Scan for the cell matching the given text and deliver its (x, y) coordinate at center. 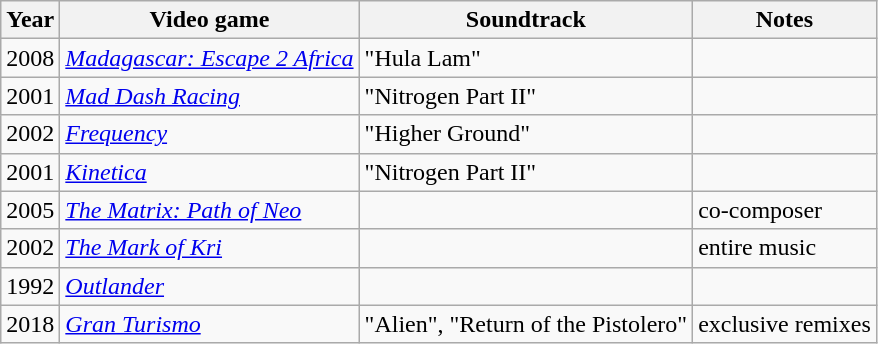
"Hula Lam" (526, 58)
Year (30, 20)
entire music (785, 248)
Video game (210, 20)
The Mark of Kri (210, 248)
1992 (30, 286)
The Matrix: Path of Neo (210, 210)
Kinetica (210, 172)
Frequency (210, 134)
2008 (30, 58)
exclusive remixes (785, 324)
2005 (30, 210)
Soundtrack (526, 20)
Mad Dash Racing (210, 96)
2018 (30, 324)
Outlander (210, 286)
Gran Turismo (210, 324)
co-composer (785, 210)
"Higher Ground" (526, 134)
Notes (785, 20)
Madagascar: Escape 2 Africa (210, 58)
"Alien", "Return of the Pistolero" (526, 324)
